Scan for the cell matching the given text and deliver its [x, y] coordinate at center. 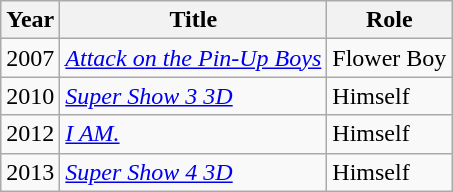
Flower Boy [390, 58]
2012 [30, 134]
2007 [30, 58]
Super Show 4 3D [194, 172]
Attack on the Pin-Up Boys [194, 58]
Year [30, 20]
Title [194, 20]
2013 [30, 172]
Super Show 3 3D [194, 96]
Role [390, 20]
I AM. [194, 134]
2010 [30, 96]
